Detect which cell encompasses the target text, then output its (X, Y) center coordinate. 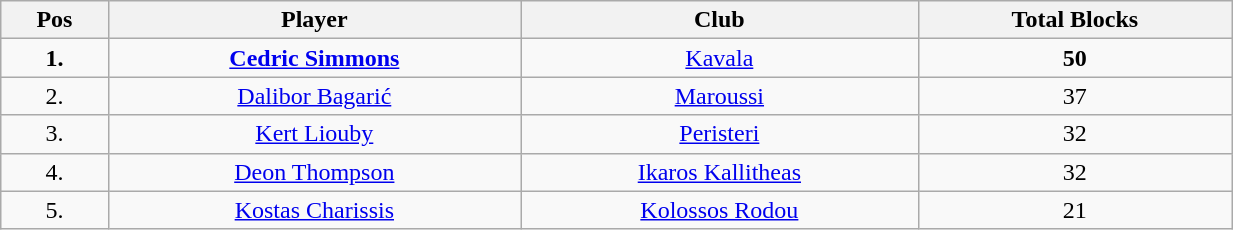
Ikaros Kallitheas (720, 172)
Kert Liouby (314, 134)
Kolossos Rodou (720, 210)
Deon Thompson (314, 172)
4. (54, 172)
Total Blocks (1075, 20)
5. (54, 210)
Pos (54, 20)
2. (54, 96)
Kostas Charissis (314, 210)
Player (314, 20)
37 (1075, 96)
Dalibor Bagarić (314, 96)
Maroussi (720, 96)
50 (1075, 58)
Kavala (720, 58)
Cedric Simmons (314, 58)
21 (1075, 210)
1. (54, 58)
3. (54, 134)
Club (720, 20)
Peristeri (720, 134)
